Output the [X, Y] coordinate of the center of the cell containing the given text.  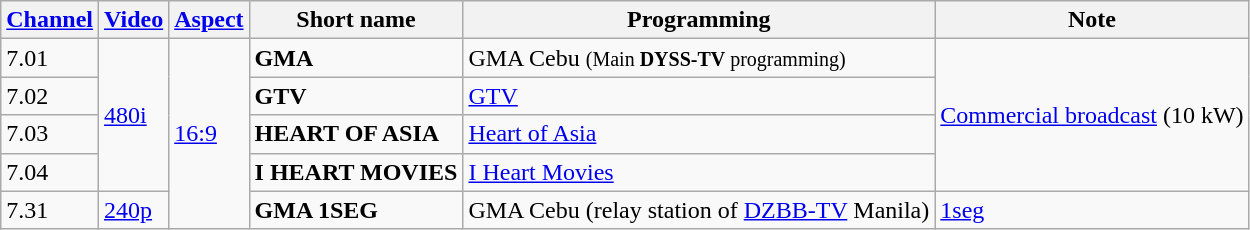
Note [1092, 20]
Programming [699, 20]
GMA [356, 58]
GMA 1SEG [356, 210]
7.31 [50, 210]
HEART OF ASIA [356, 134]
7.03 [50, 134]
I Heart Movies [699, 172]
GMA Cebu (Main DYSS-TV programming) [699, 58]
7.04 [50, 172]
Channel [50, 20]
Commercial broadcast (10 kW) [1092, 115]
1seg [1092, 210]
7.01 [50, 58]
Aspect [209, 20]
240p [134, 210]
GMA Cebu (relay station of DZBB-TV Manila) [699, 210]
Video [134, 20]
480i [134, 115]
16:9 [209, 134]
I HEART MOVIES [356, 172]
Heart of Asia [699, 134]
7.02 [50, 96]
Short name [356, 20]
